Return the [x, y] coordinate for the center point of the cell that contains the specified text.  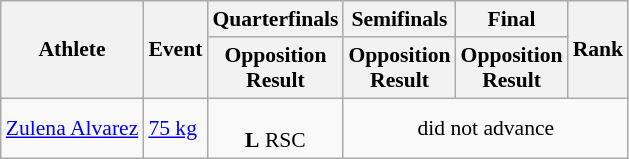
Athlete [72, 50]
75 kg [175, 128]
Final [512, 19]
Rank [598, 50]
L RSC [275, 128]
Zulena Alvarez [72, 128]
did not advance [486, 128]
Semifinals [399, 19]
Quarterfinals [275, 19]
Event [175, 50]
